Locate the cell with the specified text and output its (X, Y) center coordinate. 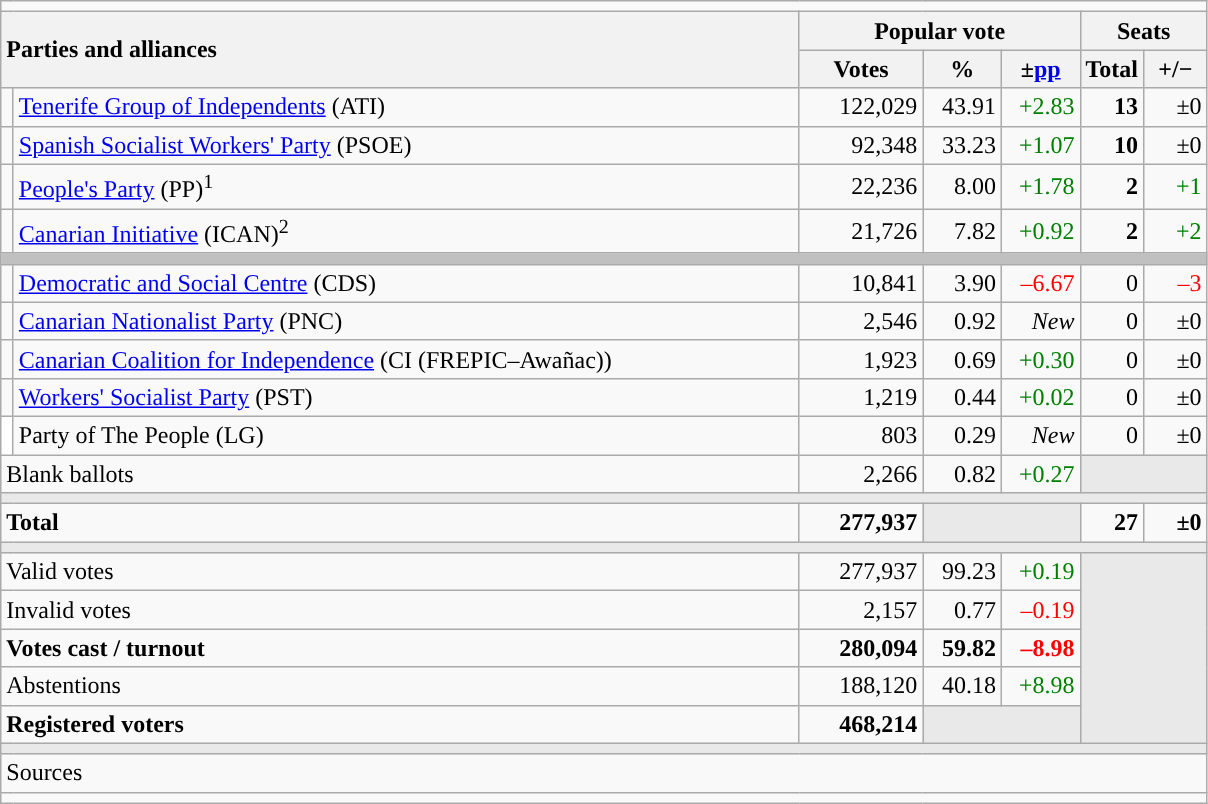
40.18 (962, 686)
+1.07 (1040, 145)
+8.98 (1040, 686)
Tenerife Group of Independents (ATI) (406, 107)
Valid votes (400, 572)
Party of The People (LG) (406, 435)
21,726 (861, 232)
+0.30 (1040, 359)
188,120 (861, 686)
–8.98 (1040, 648)
–0.19 (1040, 610)
280,094 (861, 648)
–3 (1176, 283)
Abstentions (400, 686)
8.00 (962, 186)
+0.02 (1040, 397)
10,841 (861, 283)
122,029 (861, 107)
+0.19 (1040, 572)
92,348 (861, 145)
Votes (861, 69)
Spanish Socialist Workers' Party (PSOE) (406, 145)
43.91 (962, 107)
+0.27 (1040, 474)
+1.78 (1040, 186)
+/− (1176, 69)
0.82 (962, 474)
2,266 (861, 474)
% (962, 69)
0.77 (962, 610)
468,214 (861, 724)
3.90 (962, 283)
+2.83 (1040, 107)
Registered voters (400, 724)
Blank ballots (400, 474)
–6.67 (1040, 283)
99.23 (962, 572)
1,923 (861, 359)
803 (861, 435)
Canarian Initiative (ICAN)2 (406, 232)
Popular vote (940, 31)
Invalid votes (400, 610)
13 (1112, 107)
33.23 (962, 145)
±pp (1040, 69)
Democratic and Social Centre (CDS) (406, 283)
+0.92 (1040, 232)
Canarian Nationalist Party (PNC) (406, 321)
2,157 (861, 610)
Parties and alliances (400, 50)
1,219 (861, 397)
59.82 (962, 648)
Sources (604, 773)
0.92 (962, 321)
People's Party (PP)1 (406, 186)
7.82 (962, 232)
0.44 (962, 397)
22,236 (861, 186)
10 (1112, 145)
2,546 (861, 321)
+2 (1176, 232)
+1 (1176, 186)
27 (1112, 523)
Seats (1144, 31)
Canarian Coalition for Independence (CI (FREPIC–Awañac)) (406, 359)
Votes cast / turnout (400, 648)
0.69 (962, 359)
0.29 (962, 435)
Workers' Socialist Party (PST) (406, 397)
